Locate the cell with the specified text and output its [x, y] center coordinate. 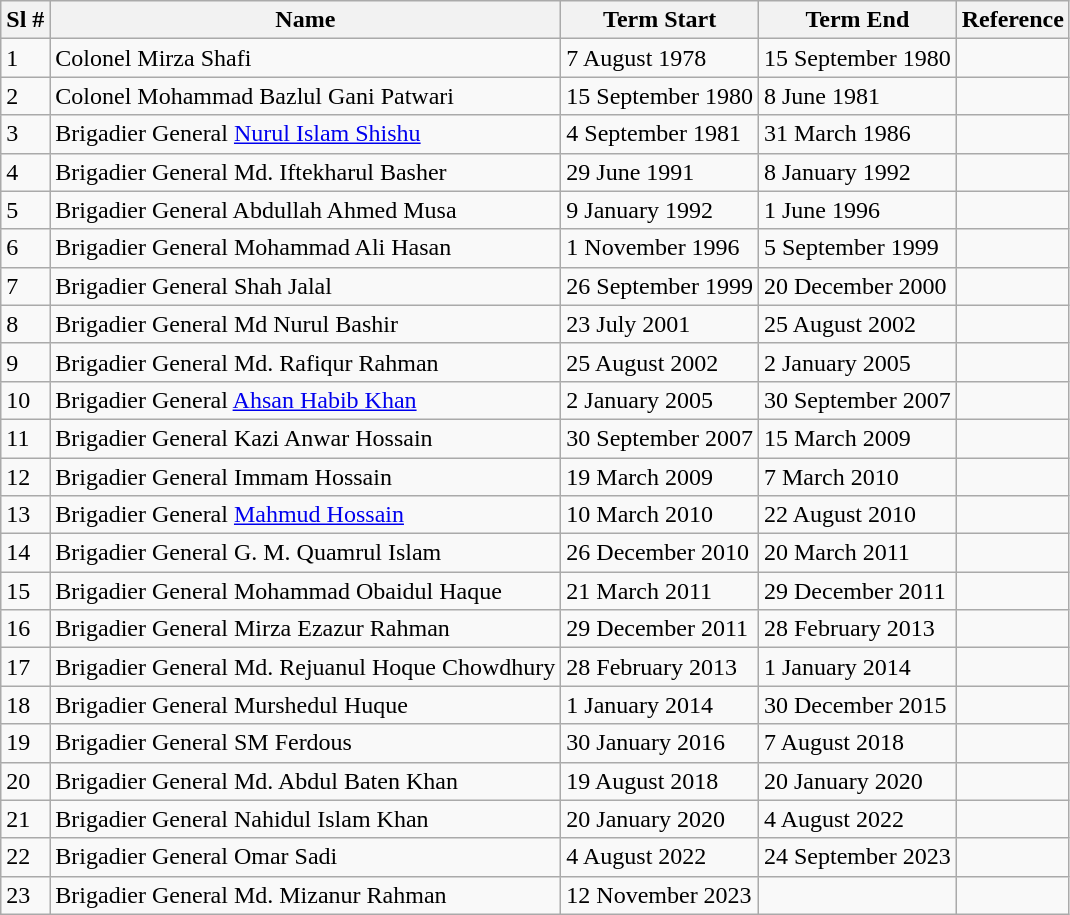
30 January 2016 [660, 743]
19 March 2009 [660, 477]
Brigadier General Immam Hossain [306, 477]
Brigadier General Ahsan Habib Khan [306, 400]
Brigadier General Md. Rejuanul Hoque Chowdhury [306, 667]
20 [26, 781]
Term Start [660, 20]
19 [26, 743]
26 December 2010 [660, 553]
Colonel Mirza Shafi [306, 58]
5 [26, 210]
5 September 1999 [857, 248]
Brigadier General Nahidul Islam Khan [306, 819]
9 January 1992 [660, 210]
12 November 2023 [660, 895]
8 June 1981 [857, 96]
Brigadier General Md. Mizanur Rahman [306, 895]
1 [26, 58]
8 [26, 324]
Brigadier General Nurul Islam Shishu [306, 134]
20 December 2000 [857, 286]
17 [26, 667]
23 July 2001 [660, 324]
20 March 2011 [857, 553]
Sl # [26, 20]
9 [26, 362]
16 [26, 629]
3 [26, 134]
Brigadier General Md. Abdul Baten Khan [306, 781]
Colonel Mohammad Bazlul Gani Patwari [306, 96]
21 March 2011 [660, 591]
8 January 1992 [857, 172]
7 [26, 286]
Brigadier General Mohammad Obaidul Haque [306, 591]
Brigadier General Md Nurul Bashir [306, 324]
Brigadier General Abdullah Ahmed Musa [306, 210]
1 November 1996 [660, 248]
29 June 1991 [660, 172]
22 August 2010 [857, 515]
7 August 2018 [857, 743]
Brigadier General Omar Sadi [306, 857]
2 [26, 96]
4 September 1981 [660, 134]
22 [26, 857]
Brigadier General Md. Rafiqur Rahman [306, 362]
21 [26, 819]
12 [26, 477]
Brigadier General G. M. Quamrul Islam [306, 553]
Brigadier General SM Ferdous [306, 743]
26 September 1999 [660, 286]
Brigadier General Md. Iftekharul Basher [306, 172]
7 August 1978 [660, 58]
Brigadier General Mirza Ezazur Rahman [306, 629]
11 [26, 438]
18 [26, 705]
Name [306, 20]
7 March 2010 [857, 477]
10 March 2010 [660, 515]
15 March 2009 [857, 438]
13 [26, 515]
Brigadier General Shah Jalal [306, 286]
24 September 2023 [857, 857]
Brigadier General Mahmud Hossain [306, 515]
31 March 1986 [857, 134]
6 [26, 248]
14 [26, 553]
30 December 2015 [857, 705]
Term End [857, 20]
Brigadier General Kazi Anwar Hossain [306, 438]
4 [26, 172]
Reference [1012, 20]
15 [26, 591]
19 August 2018 [660, 781]
Brigadier General Mohammad Ali Hasan [306, 248]
10 [26, 400]
1 June 1996 [857, 210]
Brigadier General Murshedul Huque [306, 705]
23 [26, 895]
